Output the (X, Y) coordinate of the center of the cell containing the given text.  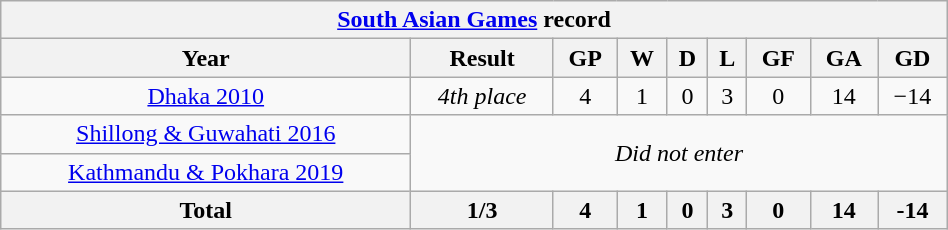
Did not enter (680, 153)
GF (779, 58)
D (688, 58)
W (642, 58)
Total (206, 210)
Year (206, 58)
GA (844, 58)
4th place (482, 96)
Kathmandu & Pokhara 2019 (206, 172)
L (728, 58)
−14 (913, 96)
GD (913, 58)
-14 (913, 210)
1/3 (482, 210)
Result (482, 58)
South Asian Games record (474, 20)
Shillong & Guwahati 2016 (206, 134)
GP (585, 58)
Dhaka 2010 (206, 96)
